Output the (x, y) coordinate of the center of the cell containing the given text.  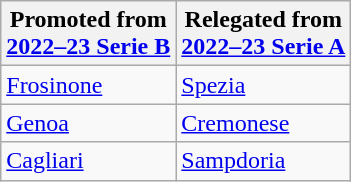
Relegated from2022–23 Serie A (264, 34)
Promoted from2022–23 Serie B (88, 34)
Genoa (88, 123)
Sampdoria (264, 161)
Frosinone (88, 85)
Spezia (264, 85)
Cremonese (264, 123)
Cagliari (88, 161)
